Return the [X, Y] coordinate for the center point of the cell that contains the specified text.  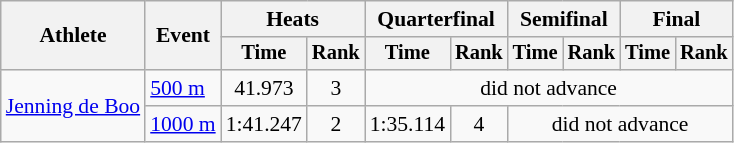
Final [676, 19]
Heats [293, 19]
Athlete [73, 36]
Event [182, 36]
1000 m [182, 124]
Quarterfinal [436, 19]
500 m [182, 88]
4 [479, 124]
2 [336, 124]
3 [336, 88]
Jenning de Boo [73, 106]
1:35.114 [408, 124]
Semifinal [564, 19]
1:41.247 [264, 124]
41.973 [264, 88]
